Identify which cell holds the provided text, then report its [X, Y] central coordinate. 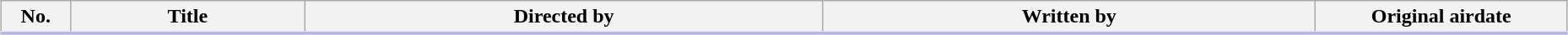
Directed by [564, 17]
Title [187, 17]
Written by [1068, 17]
No. [35, 17]
Original airdate [1441, 17]
